Return the [X, Y] coordinate for the center point of the cell that contains the specified text.  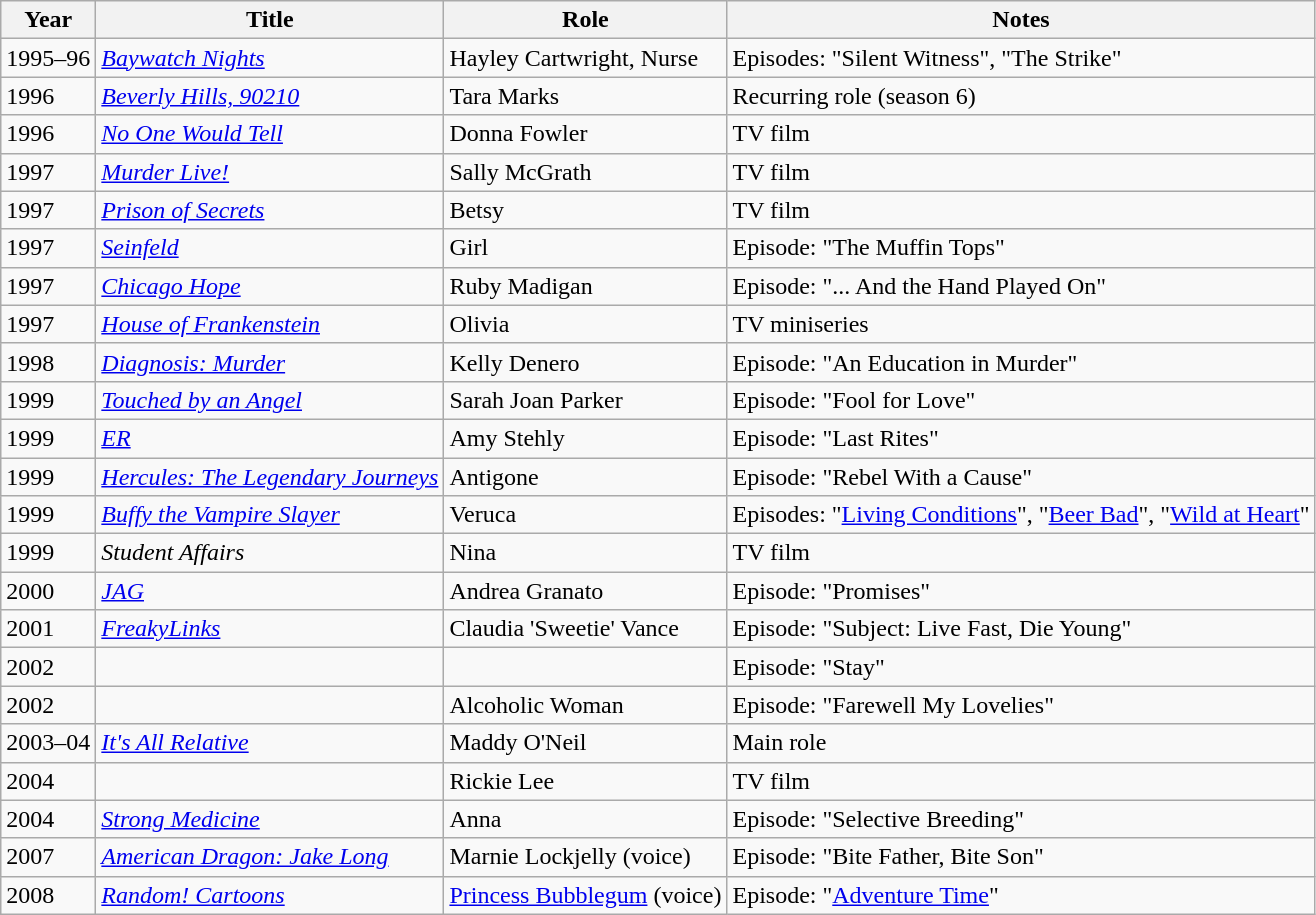
Episode: "An Education in Murder" [1021, 362]
Episode: "Rebel With a Cause" [1021, 477]
Tara Marks [586, 96]
Anna [586, 819]
Prison of Secrets [270, 210]
Episode: "Adventure Time" [1021, 895]
Episode: "Promises" [1021, 591]
Murder Live! [270, 172]
Amy Stehly [586, 438]
Hayley Cartwright, Nurse [586, 58]
Chicago Hope [270, 286]
Episode: "The Muffin Tops" [1021, 248]
2008 [48, 895]
Role [586, 20]
2000 [48, 591]
Girl [586, 248]
Alcoholic Woman [586, 705]
Buffy the Vampire Slayer [270, 515]
Strong Medicine [270, 819]
1998 [48, 362]
Betsy [586, 210]
Veruca [586, 515]
Rickie Lee [586, 781]
Episode: "... And the Hand Played On" [1021, 286]
Year [48, 20]
No One Would Tell [270, 134]
JAG [270, 591]
Touched by an Angel [270, 400]
Ruby Madigan [586, 286]
1995–96 [48, 58]
Episodes: "Silent Witness", "The Strike" [1021, 58]
Seinfeld [270, 248]
Olivia [586, 324]
American Dragon: Jake Long [270, 857]
Antigone [586, 477]
ER [270, 438]
Kelly Denero [586, 362]
Maddy O'Neil [586, 743]
Main role [1021, 743]
Andrea Granato [586, 591]
Episode: "Farewell My Lovelies" [1021, 705]
It's All Relative [270, 743]
Claudia 'Sweetie' Vance [586, 629]
Episode: "Bite Father, Bite Son" [1021, 857]
Beverly Hills, 90210 [270, 96]
Episodes: "Living Conditions", "Beer Bad", "Wild at Heart" [1021, 515]
Baywatch Nights [270, 58]
Recurring role (season 6) [1021, 96]
FreakyLinks [270, 629]
Diagnosis: Murder [270, 362]
Donna Fowler [586, 134]
Episode: "Fool for Love" [1021, 400]
House of Frankenstein [270, 324]
2003–04 [48, 743]
Title [270, 20]
Sally McGrath [586, 172]
Student Affairs [270, 553]
2007 [48, 857]
Episode: "Selective Breeding" [1021, 819]
Princess Bubblegum (voice) [586, 895]
Marnie Lockjelly (voice) [586, 857]
Episode: "Subject: Live Fast, Die Young" [1021, 629]
Episode: "Stay" [1021, 667]
TV miniseries [1021, 324]
Random! Cartoons [270, 895]
Hercules: The Legendary Journeys [270, 477]
Nina [586, 553]
2001 [48, 629]
Sarah Joan Parker [586, 400]
Episode: "Last Rites" [1021, 438]
Notes [1021, 20]
